Extract the (X, Y) coordinate from the center of the cell holding the provided text.  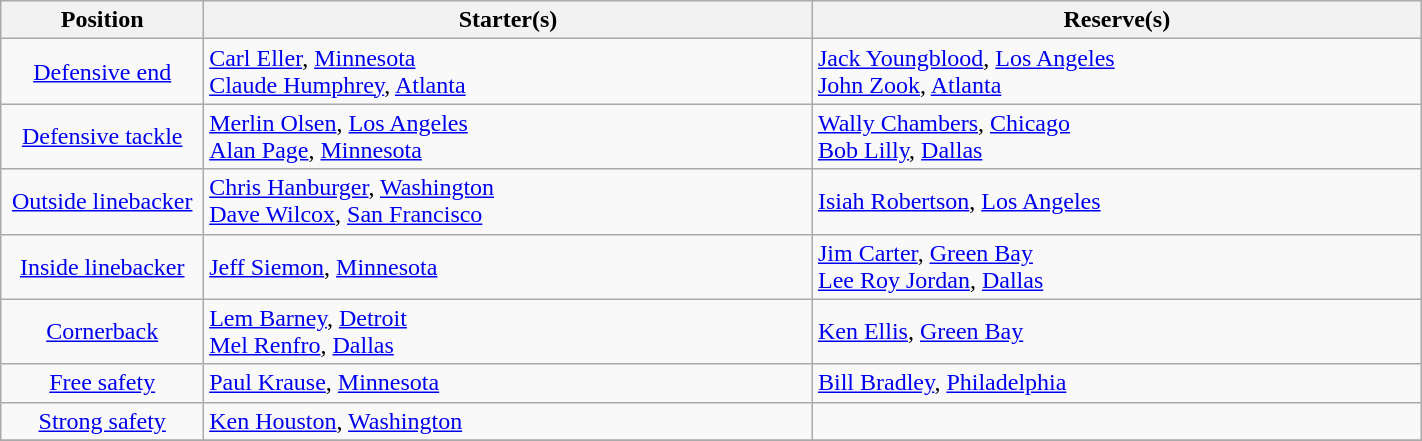
Defensive end (102, 72)
Carl Eller, Minnesota Claude Humphrey, Atlanta (508, 72)
Wally Chambers, Chicago Bob Lilly, Dallas (1116, 136)
Outside linebacker (102, 202)
Starter(s) (508, 20)
Isiah Robertson, Los Angeles (1116, 202)
Jeff Siemon, Minnesota (508, 266)
Bill Bradley, Philadelphia (1116, 383)
Paul Krause, Minnesota (508, 383)
Jim Carter, Green Bay Lee Roy Jordan, Dallas (1116, 266)
Defensive tackle (102, 136)
Jack Youngblood, Los Angeles John Zook, Atlanta (1116, 72)
Reserve(s) (1116, 20)
Ken Houston, Washington (508, 421)
Chris Hanburger, Washington Dave Wilcox, San Francisco (508, 202)
Inside linebacker (102, 266)
Free safety (102, 383)
Cornerback (102, 332)
Ken Ellis, Green Bay (1116, 332)
Merlin Olsen, Los Angeles Alan Page, Minnesota (508, 136)
Lem Barney, Detroit Mel Renfro, Dallas (508, 332)
Strong safety (102, 421)
Position (102, 20)
